Locate the cell with the specified text and output its [X, Y] center coordinate. 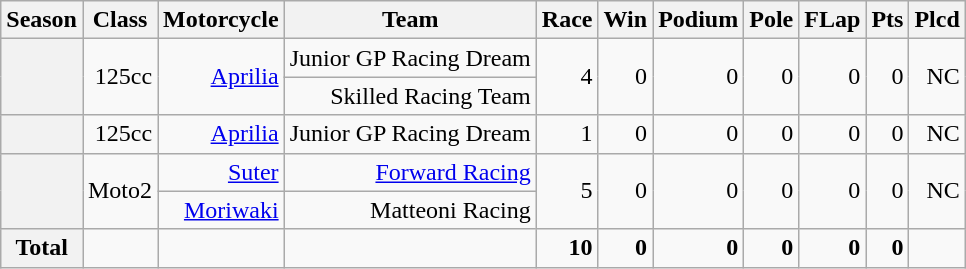
Class [120, 20]
Pts [888, 20]
Season [42, 20]
FLap [832, 20]
Moriwaki [222, 210]
Matteoni Racing [410, 210]
Forward Racing [410, 172]
Win [626, 20]
Motorcycle [222, 20]
Pole [772, 20]
Team [410, 20]
Moto2 [120, 191]
Race [567, 20]
10 [567, 248]
1 [567, 134]
Plcd [937, 20]
Skilled Racing Team [410, 96]
Podium [698, 20]
Suter [222, 172]
5 [567, 191]
4 [567, 77]
Total [42, 248]
